Identify which cell holds the provided text, then report its (x, y) central coordinate. 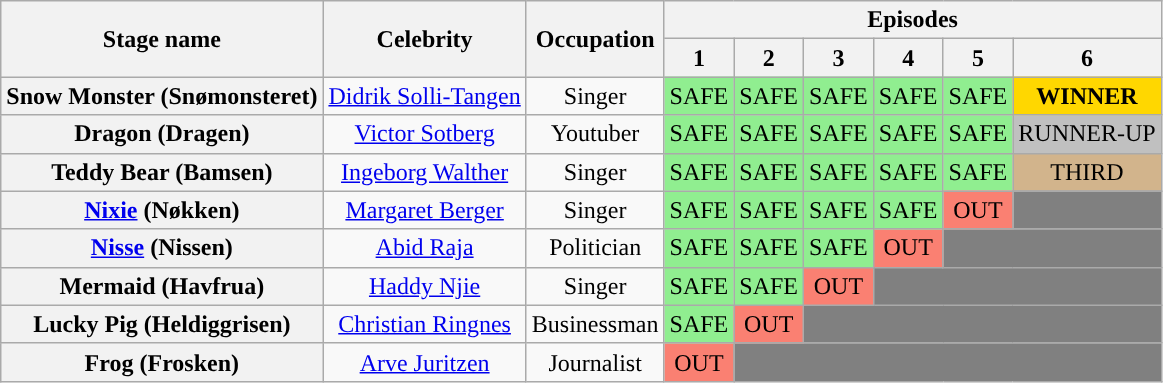
Didrik Solli-Tangen (424, 96)
Haddy Njie (424, 286)
Stage name (162, 39)
1 (699, 58)
Christian Ringnes (424, 324)
Celebrity (424, 39)
Snow Monster (Snømonsteret) (162, 96)
Arve Juritzen (424, 362)
Mermaid (Havfrua) (162, 286)
Abid Raja (424, 248)
4 (908, 58)
Politician (595, 248)
Occupation (595, 39)
5 (978, 58)
3 (839, 58)
Lucky Pig (Heldiggrisen) (162, 324)
Nixie (Nøkken) (162, 210)
Victor Sotberg (424, 134)
6 (1087, 58)
2 (769, 58)
Episodes (912, 20)
Nisse (Nissen) (162, 248)
WINNER (1087, 96)
Teddy Bear (Bamsen) (162, 172)
Journalist (595, 362)
Margaret Berger (424, 210)
THIRD (1087, 172)
Frog (Frosken) (162, 362)
Dragon (Dragen) (162, 134)
RUNNER-UP (1087, 134)
Businessman (595, 324)
Youtuber (595, 134)
Ingeborg Walther (424, 172)
